Capture the cell that displays the provided text and extract its (x, y) central coordinate. 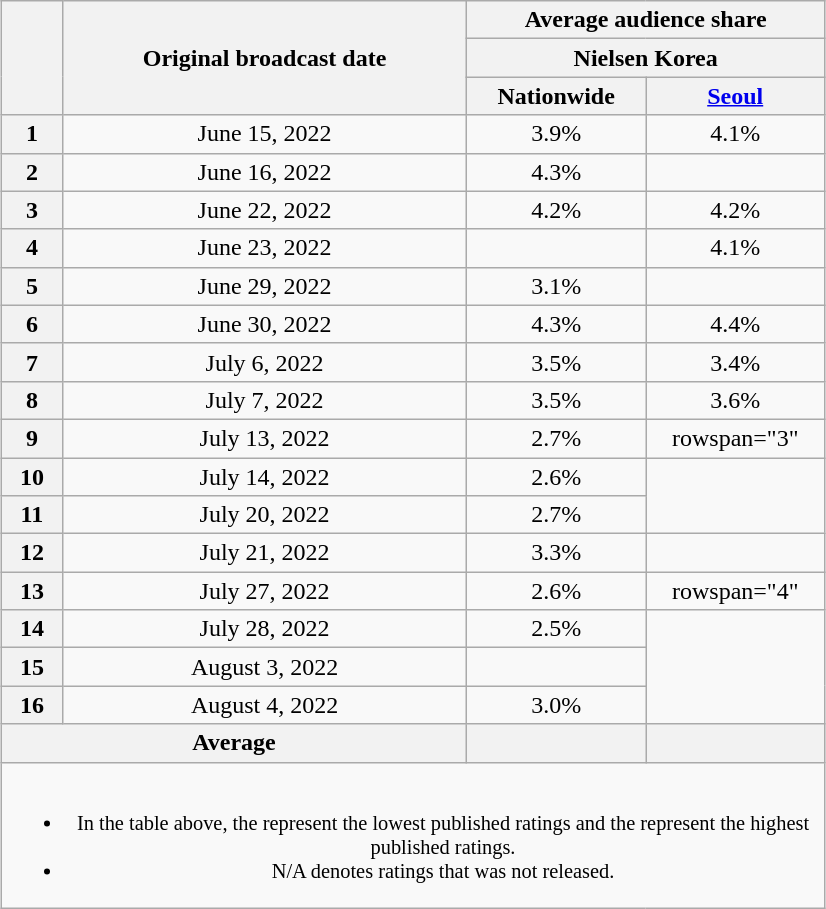
11 (32, 515)
July 28, 2022 (265, 629)
3.6% (736, 400)
5 (32, 286)
July 20, 2022 (265, 515)
August 4, 2022 (265, 705)
August 3, 2022 (265, 667)
2 (32, 172)
1 (32, 134)
rowspan="4" (736, 591)
3.1% (556, 286)
15 (32, 667)
2.5% (556, 629)
rowspan="3" (736, 438)
July 27, 2022 (265, 591)
12 (32, 553)
Original broadcast date (265, 58)
June 22, 2022 (265, 210)
Average (234, 743)
Average audience share (646, 20)
July 21, 2022 (265, 553)
3.3% (556, 553)
June 23, 2022 (265, 248)
June 15, 2022 (265, 134)
June 16, 2022 (265, 172)
July 13, 2022 (265, 438)
June 29, 2022 (265, 286)
7 (32, 362)
Nielsen Korea (646, 58)
4.4% (736, 324)
July 14, 2022 (265, 477)
10 (32, 477)
3.4% (736, 362)
June 30, 2022 (265, 324)
16 (32, 705)
14 (32, 629)
9 (32, 438)
6 (32, 324)
July 6, 2022 (265, 362)
4 (32, 248)
July 7, 2022 (265, 400)
Seoul (736, 96)
13 (32, 591)
3.0% (556, 705)
Nationwide (556, 96)
3.9% (556, 134)
3 (32, 210)
8 (32, 400)
